Capture the cell that displays the provided text and extract its [X, Y] central coordinate. 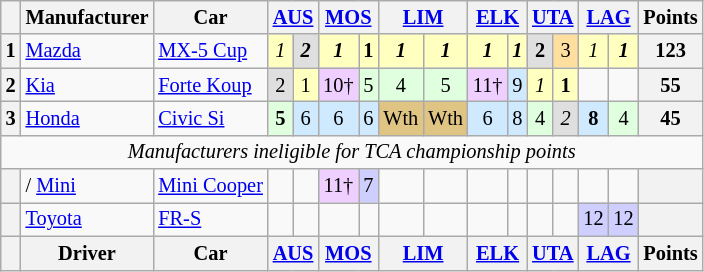
/ Mini [88, 186]
Mini Cooper [210, 186]
Kia [88, 85]
Driver [88, 253]
7 [368, 186]
123 [671, 51]
MX-5 Cup [210, 51]
55 [671, 85]
45 [671, 118]
Manufacturers ineligible for TCA championship points [352, 152]
Toyota [88, 219]
9 [517, 85]
Forte Koup [210, 85]
10† [338, 85]
Honda [88, 118]
Civic Si [210, 118]
FR-S [210, 219]
Manufacturer [88, 17]
Mazda [88, 51]
